Locate the cell with the specified text and output its (X, Y) center coordinate. 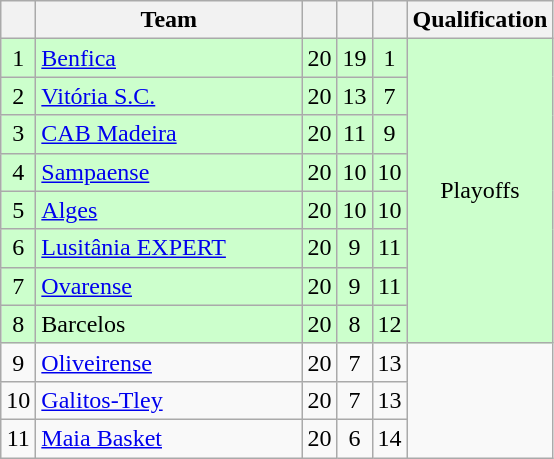
Qualification (480, 20)
Playoffs (480, 191)
Ovarense (169, 286)
Barcelos (169, 324)
Maia Basket (169, 438)
Oliveirense (169, 362)
CAB Madeira (169, 134)
Vitória S.C. (169, 96)
3 (18, 134)
4 (18, 172)
Galitos-Tley (169, 400)
12 (390, 324)
Alges (169, 210)
Benfica (169, 58)
2 (18, 96)
5 (18, 210)
Sampaense (169, 172)
14 (390, 438)
19 (354, 58)
Team (169, 20)
Lusitânia EXPERT (169, 248)
